For the text-containing cell, return its midpoint in [x, y] coordinate format. 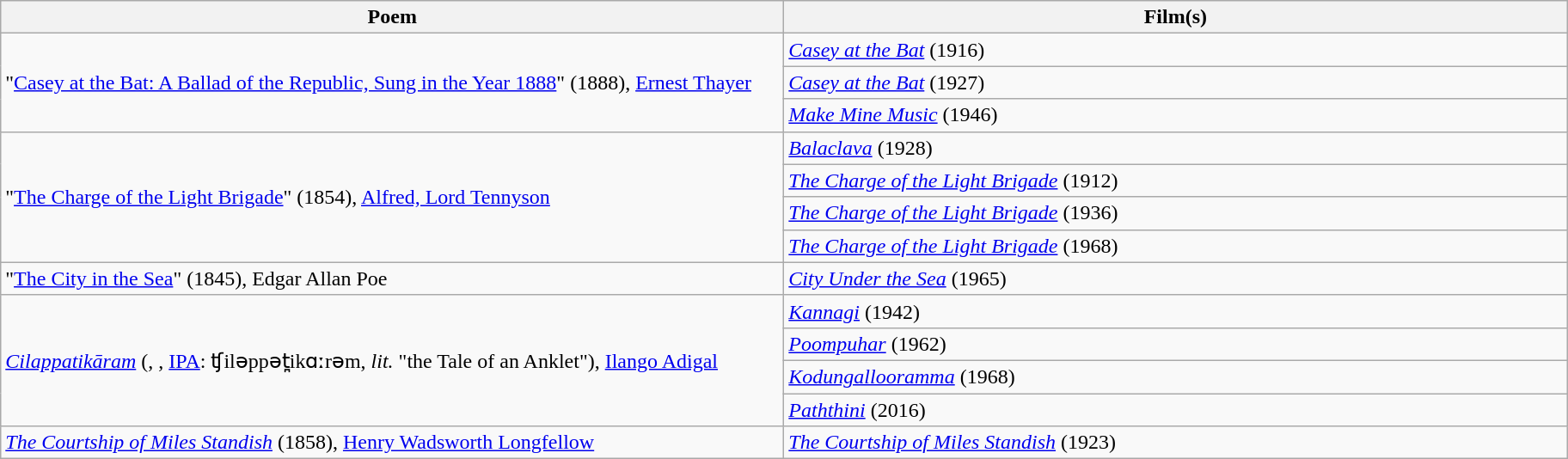
Kannagi (1942) [1176, 311]
Make Mine Music (1946) [1176, 115]
Paththini (2016) [1176, 410]
Balaclava (1928) [1176, 148]
Film(s) [1176, 17]
The Charge of the Light Brigade (1912) [1176, 181]
Casey at the Bat (1927) [1176, 83]
The Charge of the Light Brigade (1968) [1176, 246]
Kodungallooramma (1968) [1176, 376]
Cilappatikāram (, , IPA: ʧiləppət̪ikɑːrəm, lit. "the Tale of an Anklet"), Ilango Adigal [392, 360]
"Casey at the Bat: A Ballad of the Republic, Sung in the Year 1888" (1888), Ernest Thayer [392, 83]
Poem [392, 17]
Poompuhar (1962) [1176, 344]
City Under the Sea (1965) [1176, 278]
"The City in the Sea" (1845), Edgar Allan Poe [392, 278]
The Courtship of Miles Standish (1923) [1176, 443]
The Courtship of Miles Standish (1858), Henry Wadsworth Longfellow [392, 443]
"The Charge of the Light Brigade" (1854), Alfred, Lord Tennyson [392, 197]
The Charge of the Light Brigade (1936) [1176, 213]
Casey at the Bat (1916) [1176, 50]
